Detect which cell encompasses the target text, then output its [x, y] center coordinate. 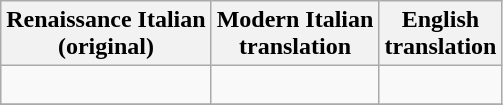
Modern Italiantranslation [295, 34]
Renaissance Italian(original) [106, 34]
Englishtranslation [440, 34]
